Provide the (x, y) coordinate of the cell's center where the given text is located.  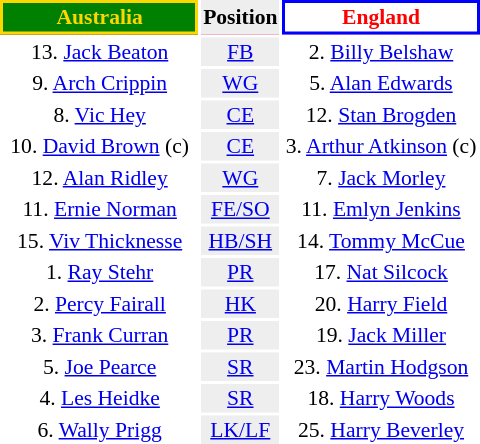
6. Wally Prigg (100, 430)
11. Ernie Norman (100, 209)
17. Nat Silcock (381, 272)
20. Harry Field (381, 304)
9. Arch Crippin (100, 83)
10. David Brown (c) (100, 146)
FB (240, 52)
8. Vic Hey (100, 114)
Australia (100, 17)
14. Tommy McCue (381, 240)
13. Jack Beaton (100, 52)
15. Viv Thicknesse (100, 240)
HB/SH (240, 240)
HK (240, 304)
3. Frank Curran (100, 335)
25. Harry Beverley (381, 430)
3. Arthur Atkinson (c) (381, 146)
19. Jack Miller (381, 335)
2. Billy Belshaw (381, 52)
LK/LF (240, 430)
12. Stan Brogden (381, 114)
4. Les Heidke (100, 398)
7. Jack Morley (381, 178)
12. Alan Ridley (100, 178)
Position (240, 17)
England (381, 17)
5. Alan Edwards (381, 83)
11. Emlyn Jenkins (381, 209)
2. Percy Fairall (100, 304)
5. Joe Pearce (100, 366)
1. Ray Stehr (100, 272)
23. Martin Hodgson (381, 366)
18. Harry Woods (381, 398)
FE/SO (240, 209)
